Find where the given text appears and provide that cell's center as (X, Y) coordinate. 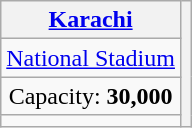
Capacity: 30,000 (91, 96)
National Stadium (91, 58)
Karachi (91, 20)
